From the cell containing the given text, extract its center point as (x, y) coordinate. 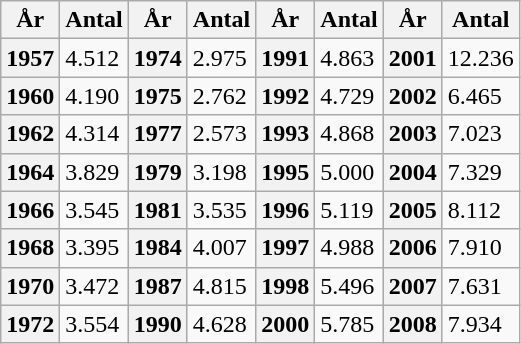
7.329 (480, 172)
1997 (286, 248)
6.465 (480, 96)
1977 (158, 134)
2001 (412, 58)
1974 (158, 58)
1962 (30, 134)
7.023 (480, 134)
4.628 (221, 324)
4.988 (349, 248)
2002 (412, 96)
1968 (30, 248)
1964 (30, 172)
5.119 (349, 210)
2.573 (221, 134)
2.975 (221, 58)
2005 (412, 210)
1996 (286, 210)
5.785 (349, 324)
1987 (158, 286)
3.535 (221, 210)
1981 (158, 210)
4.868 (349, 134)
4.512 (94, 58)
2008 (412, 324)
1957 (30, 58)
12.236 (480, 58)
3.554 (94, 324)
7.910 (480, 248)
4.190 (94, 96)
7.934 (480, 324)
2000 (286, 324)
3.545 (94, 210)
1960 (30, 96)
1970 (30, 286)
1995 (286, 172)
2.762 (221, 96)
3.198 (221, 172)
4.007 (221, 248)
1991 (286, 58)
3.395 (94, 248)
5.496 (349, 286)
1972 (30, 324)
1975 (158, 96)
2007 (412, 286)
1966 (30, 210)
2003 (412, 134)
4.815 (221, 286)
1992 (286, 96)
2006 (412, 248)
1998 (286, 286)
5.000 (349, 172)
3.472 (94, 286)
4.729 (349, 96)
4.863 (349, 58)
1979 (158, 172)
1993 (286, 134)
1984 (158, 248)
4.314 (94, 134)
7.631 (480, 286)
2004 (412, 172)
8.112 (480, 210)
3.829 (94, 172)
1990 (158, 324)
